Pinpoint the cell where the given text exists, returning its (x, y) midpoint coordinate. 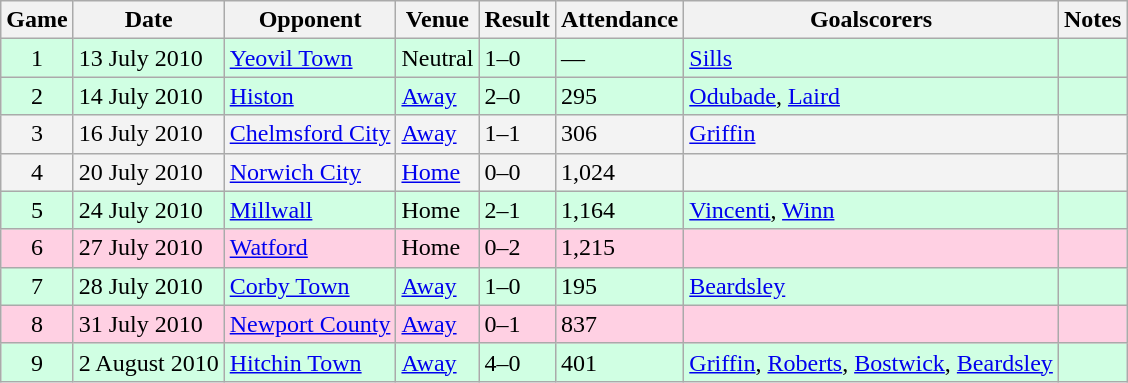
14 July 2010 (148, 96)
28 July 2010 (148, 286)
7 (37, 286)
Histon (310, 96)
Vincenti, Winn (872, 210)
195 (619, 286)
Watford (310, 248)
— (619, 58)
6 (37, 248)
2–0 (517, 96)
Odubade, Laird (872, 96)
401 (619, 362)
0–0 (517, 172)
Beardsley (872, 286)
Griffin (872, 134)
Neutral (438, 58)
Newport County (310, 324)
13 July 2010 (148, 58)
Sills (872, 58)
295 (619, 96)
4–0 (517, 362)
Opponent (310, 20)
Norwich City (310, 172)
2 August 2010 (148, 362)
Game (37, 20)
8 (37, 324)
1–1 (517, 134)
16 July 2010 (148, 134)
24 July 2010 (148, 210)
Chelmsford City (310, 134)
9 (37, 362)
27 July 2010 (148, 248)
Result (517, 20)
Hitchin Town (310, 362)
Millwall (310, 210)
Corby Town (310, 286)
4 (37, 172)
0–2 (517, 248)
837 (619, 324)
306 (619, 134)
2 (37, 96)
3 (37, 134)
Goalscorers (872, 20)
2–1 (517, 210)
0–1 (517, 324)
5 (37, 210)
1,024 (619, 172)
Date (148, 20)
Venue (438, 20)
Yeovil Town (310, 58)
20 July 2010 (148, 172)
31 July 2010 (148, 324)
1,215 (619, 248)
1,164 (619, 210)
Notes (1092, 20)
Griffin, Roberts, Bostwick, Beardsley (872, 362)
1 (37, 58)
Attendance (619, 20)
